Scan for the cell matching the given text and deliver its [X, Y] coordinate at center. 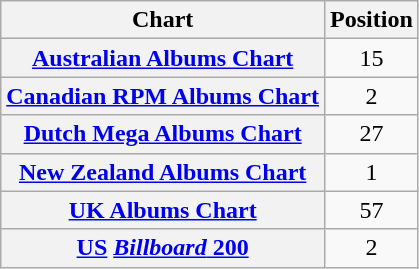
New Zealand Albums Chart [163, 172]
Australian Albums Chart [163, 58]
57 [372, 210]
Dutch Mega Albums Chart [163, 134]
Chart [163, 20]
15 [372, 58]
1 [372, 172]
Canadian RPM Albums Chart [163, 96]
US Billboard 200 [163, 248]
Position [372, 20]
27 [372, 134]
UK Albums Chart [163, 210]
